Capture the cell that displays the provided text and extract its (X, Y) central coordinate. 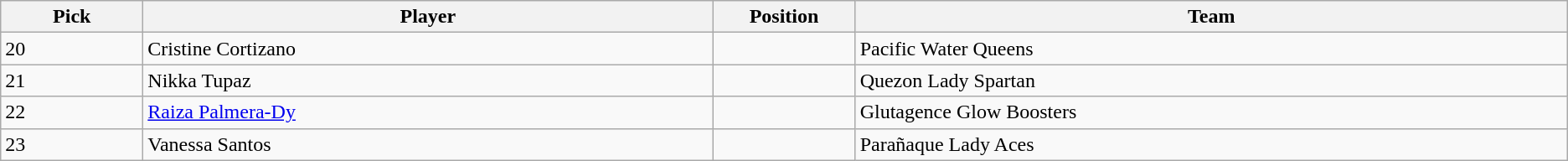
Pacific Water Queens (1211, 49)
20 (72, 49)
Team (1211, 17)
Cristine Cortizano (428, 49)
Parañaque Lady Aces (1211, 144)
22 (72, 112)
Nikka Tupaz (428, 80)
Raiza Palmera-Dy (428, 112)
Player (428, 17)
Position (784, 17)
21 (72, 80)
Glutagence Glow Boosters (1211, 112)
Vanessa Santos (428, 144)
23 (72, 144)
Quezon Lady Spartan (1211, 80)
Pick (72, 17)
